For the text-containing cell, return its midpoint in [X, Y] coordinate format. 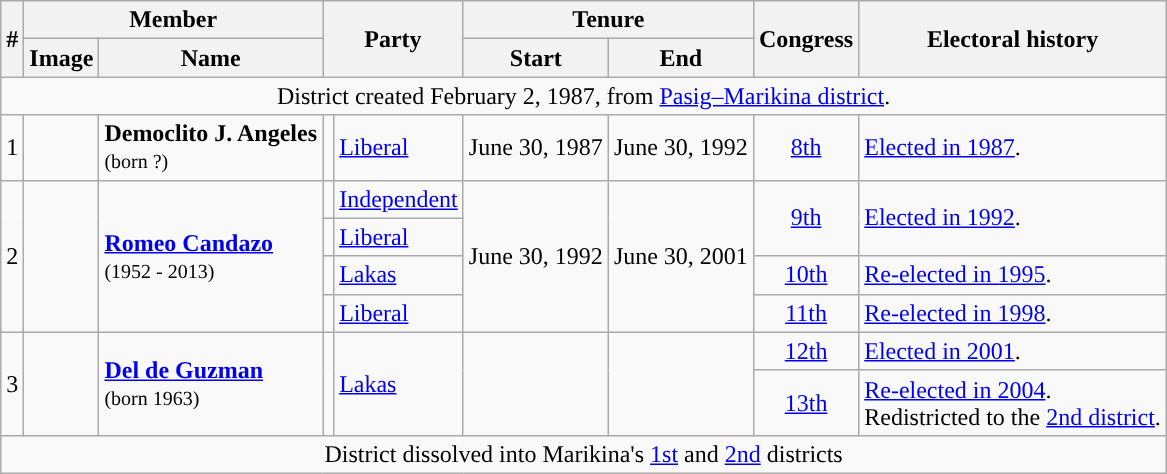
11th [806, 313]
Democlito J. Angeles(born ?) [211, 148]
District created February 2, 1987, from Pasig–Marikina district. [584, 96]
10th [806, 275]
Re-elected in 2004.Redistricted to the 2nd district. [1013, 402]
9th [806, 218]
Elected in 1992. [1013, 218]
Romeo Candazo(1952 - 2013) [211, 256]
8th [806, 148]
Re-elected in 1998. [1013, 313]
Re-elected in 1995. [1013, 275]
# [12, 39]
End [680, 58]
13th [806, 402]
Start [536, 58]
Image [62, 58]
Member [174, 20]
2 [12, 256]
12th [806, 351]
Electoral history [1013, 39]
June 30, 1987 [536, 148]
June 30, 2001 [680, 256]
3 [12, 384]
Party [394, 39]
Congress [806, 39]
Elected in 1987. [1013, 148]
1 [12, 148]
Name [211, 58]
District dissolved into Marikina's 1st and 2nd districts [584, 454]
Del de Guzman(born 1963) [211, 384]
Tenure [608, 20]
Elected in 2001. [1013, 351]
Independent [399, 199]
